Output the (X, Y) coordinate of the center of the cell containing the given text.  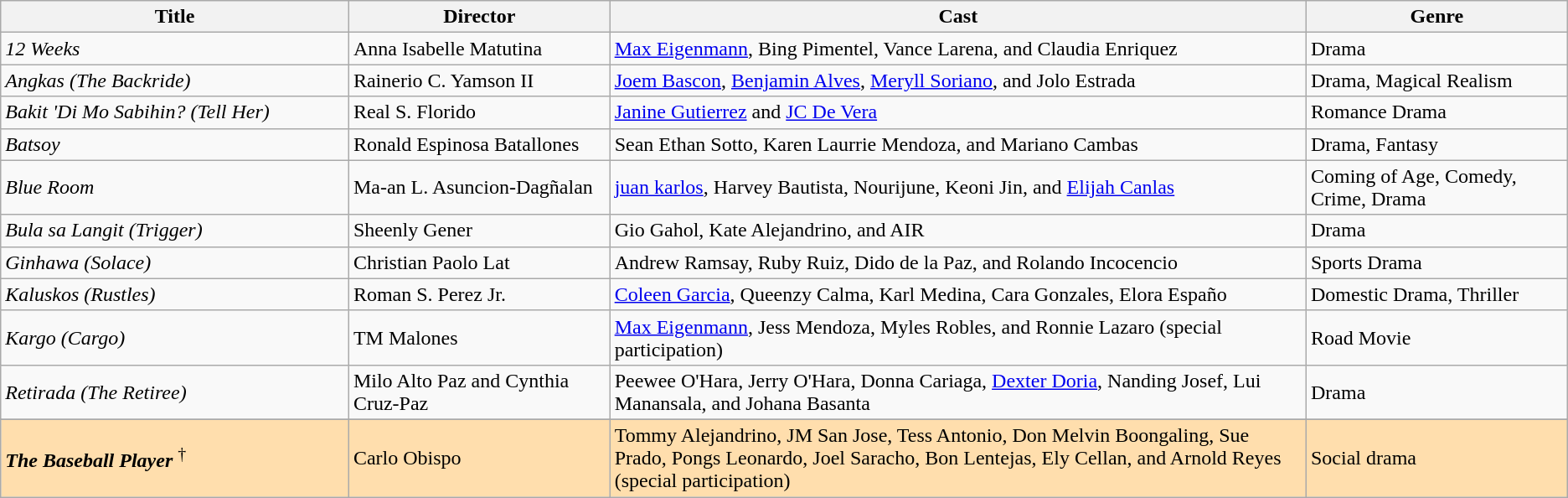
Director (479, 17)
Genre (1436, 17)
Ronald Espinosa Batallones (479, 144)
12 Weeks (175, 49)
Andrew Ramsay, Ruby Ruiz, Dido de la Paz, and Rolando Incocencio (958, 262)
Drama, Magical Realism (1436, 80)
Milo Alto Paz and Cynthia Cruz-Paz (479, 392)
Max Eigenmann, Bing Pimentel, Vance Larena, and Claudia Enriquez (958, 49)
Batsoy (175, 144)
Real S. Florido (479, 112)
Carlo Obispo (479, 458)
Joem Bascon, Benjamin Alves, Meryll Soriano, and Jolo Estrada (958, 80)
Rainerio C. Yamson II (479, 80)
Domestic Drama, Thriller (1436, 294)
Kaluskos (Rustles) (175, 294)
Janine Gutierrez and JC De Vera (958, 112)
Roman S. Perez Jr. (479, 294)
Romance Drama (1436, 112)
Sean Ethan Sotto, Karen Laurrie Mendoza, and Mariano Cambas (958, 144)
Peewee O'Hara, Jerry O'Hara, Donna Cariaga, Dexter Doria, Nanding Josef, Lui Manansala, and Johana Basanta (958, 392)
juan karlos, Harvey Bautista, Nourijune, Keoni Jin, and Elijah Canlas (958, 188)
Coleen Garcia, Queenzy Calma, Karl Medina, Cara Gonzales, Elora Españo (958, 294)
Sheenly Gener (479, 231)
Angkas (The Backride) (175, 80)
Anna Isabelle Matutina (479, 49)
Ma-an L. Asuncion-Dagñalan (479, 188)
Social drama (1436, 458)
Sports Drama (1436, 262)
TM Malones (479, 337)
Retirada (The Retiree) (175, 392)
Bula sa Langit (Trigger) (175, 231)
Blue Room (175, 188)
Max Eigenmann, Jess Mendoza, Myles Robles, and Ronnie Lazaro (special participation) (958, 337)
Drama, Fantasy (1436, 144)
Road Movie (1436, 337)
Gio Gahol, Kate Alejandrino, and AIR (958, 231)
Coming of Age, Comedy, Crime, Drama (1436, 188)
Cast (958, 17)
The Baseball Player † (175, 458)
Ginhawa (Solace) (175, 262)
Kargo (Cargo) (175, 337)
Title (175, 17)
Bakit 'Di Mo Sabihin? (Tell Her) (175, 112)
Christian Paolo Lat (479, 262)
